Determine the (x, y) coordinate at the center of the cell enclosing the given text.  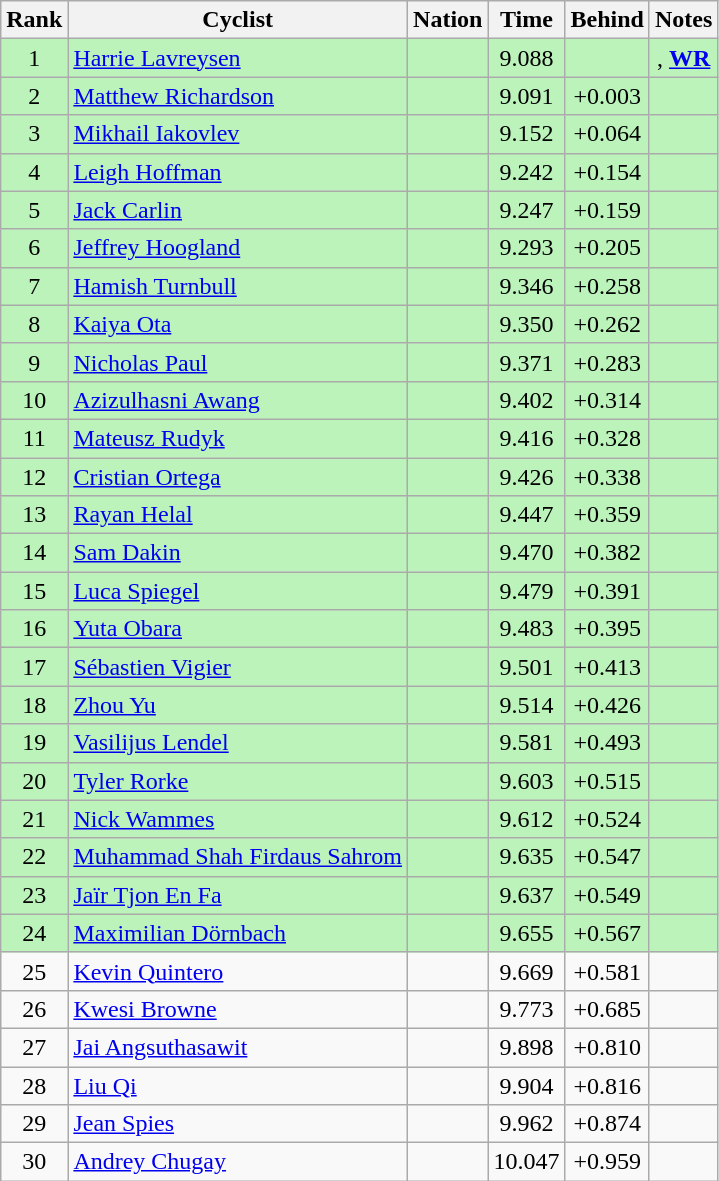
30 (34, 1162)
Jeffrey Hoogland (238, 248)
1 (34, 58)
9.088 (526, 58)
+0.549 (607, 895)
+0.283 (607, 362)
+0.338 (607, 477)
, WR (683, 58)
18 (34, 705)
13 (34, 515)
9.514 (526, 705)
25 (34, 971)
+0.154 (607, 172)
Cyclist (238, 20)
Jaïr Tjon En Fa (238, 895)
9.581 (526, 743)
20 (34, 781)
9.612 (526, 819)
Nicholas Paul (238, 362)
9.904 (526, 1085)
Kevin Quintero (238, 971)
Notes (683, 20)
10.047 (526, 1162)
+0.003 (607, 96)
4 (34, 172)
Nick Wammes (238, 819)
+0.493 (607, 743)
23 (34, 895)
Behind (607, 20)
Tyler Rorke (238, 781)
Andrey Chugay (238, 1162)
22 (34, 857)
9.242 (526, 172)
9.483 (526, 629)
Matthew Richardson (238, 96)
+0.262 (607, 324)
14 (34, 553)
Maximilian Dörnbach (238, 933)
9.402 (526, 400)
+0.426 (607, 705)
+0.816 (607, 1085)
Yuta Obara (238, 629)
Kwesi Browne (238, 1009)
Mikhail Iakovlev (238, 134)
9.371 (526, 362)
Sébastien Vigier (238, 667)
9.247 (526, 210)
+0.413 (607, 667)
+0.258 (607, 286)
19 (34, 743)
+0.524 (607, 819)
Kaiya Ota (238, 324)
21 (34, 819)
3 (34, 134)
16 (34, 629)
9.091 (526, 96)
Vasilijus Lendel (238, 743)
9.426 (526, 477)
9 (34, 362)
9.898 (526, 1047)
+0.395 (607, 629)
9.655 (526, 933)
+0.328 (607, 438)
24 (34, 933)
9.603 (526, 781)
+0.959 (607, 1162)
Luca Spiegel (238, 591)
15 (34, 591)
10 (34, 400)
Hamish Turnbull (238, 286)
+0.810 (607, 1047)
Harrie Lavreysen (238, 58)
+0.159 (607, 210)
9.962 (526, 1124)
Mateusz Rudyk (238, 438)
Nation (448, 20)
9.669 (526, 971)
9.637 (526, 895)
+0.314 (607, 400)
9.635 (526, 857)
Jack Carlin (238, 210)
Leigh Hoffman (238, 172)
29 (34, 1124)
Zhou Yu (238, 705)
+0.515 (607, 781)
9.479 (526, 591)
Liu Qi (238, 1085)
9.447 (526, 515)
6 (34, 248)
+0.874 (607, 1124)
8 (34, 324)
+0.547 (607, 857)
+0.581 (607, 971)
+0.391 (607, 591)
9.773 (526, 1009)
Time (526, 20)
Rayan Helal (238, 515)
Jean Spies (238, 1124)
Rank (34, 20)
9.346 (526, 286)
26 (34, 1009)
9.350 (526, 324)
+0.382 (607, 553)
5 (34, 210)
Sam Dakin (238, 553)
Muhammad Shah Firdaus Sahrom (238, 857)
+0.685 (607, 1009)
9.293 (526, 248)
2 (34, 96)
9.152 (526, 134)
27 (34, 1047)
+0.064 (607, 134)
Cristian Ortega (238, 477)
12 (34, 477)
9.416 (526, 438)
9.470 (526, 553)
11 (34, 438)
28 (34, 1085)
+0.359 (607, 515)
Azizulhasni Awang (238, 400)
+0.205 (607, 248)
+0.567 (607, 933)
7 (34, 286)
Jai Angsuthasawit (238, 1047)
9.501 (526, 667)
17 (34, 667)
